Return (x, y) of the center of cell containing provided text 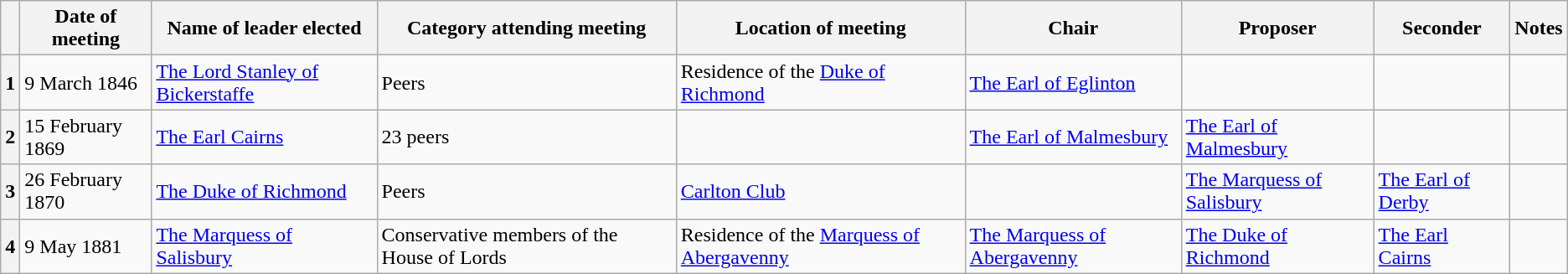
Conservative members of the House of Lords (526, 246)
4 (10, 246)
2 (10, 137)
Name of leader elected (265, 28)
9 May 1881 (85, 246)
Seconder (1442, 28)
Date of meeting (85, 28)
23 peers (526, 137)
Notes (1539, 28)
The Earl of Derby (1442, 191)
Category attending meeting (526, 28)
Carlton Club (821, 191)
The Earl of Eglinton (1073, 82)
The Marquess of Abergavenny (1073, 246)
26 February 1870 (85, 191)
Residence of the Marquess of Abergavenny (821, 246)
The Lord Stanley of Bickerstaffe (265, 82)
Chair (1073, 28)
Residence of the Duke of Richmond (821, 82)
9 March 1846 (85, 82)
15 February 1869 (85, 137)
3 (10, 191)
Location of meeting (821, 28)
Proposer (1277, 28)
1 (10, 82)
